Search for the cell housing the specified text and yield its (X, Y) center coordinate. 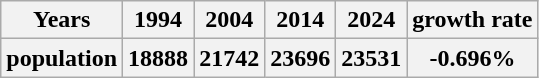
21742 (230, 58)
2024 (372, 20)
2004 (230, 20)
23531 (372, 58)
-0.696% (472, 58)
1994 (158, 20)
23696 (300, 58)
Years (62, 20)
growth rate (472, 20)
2014 (300, 20)
18888 (158, 58)
population (62, 58)
